For the text-containing cell, return its midpoint in (X, Y) coordinate format. 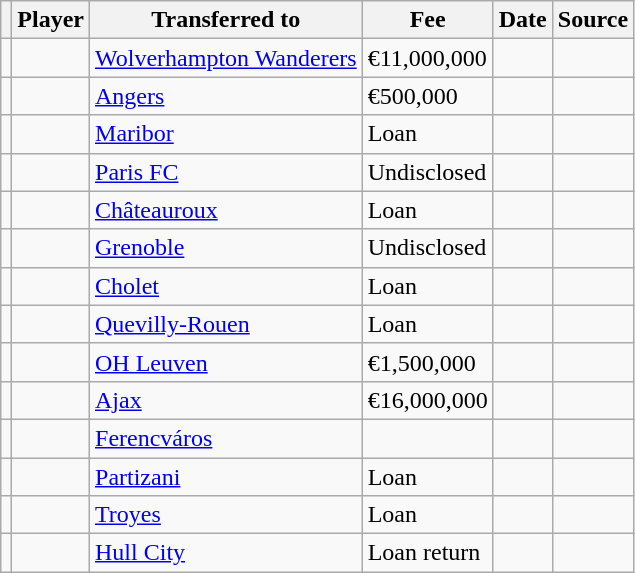
OH Leuven (226, 362)
Player (51, 20)
Fee (428, 20)
Angers (226, 96)
Grenoble (226, 248)
Troyes (226, 515)
Transferred to (226, 20)
Châteauroux (226, 210)
Cholet (226, 286)
€11,000,000 (428, 58)
Date (522, 20)
Hull City (226, 553)
Wolverhampton Wanderers (226, 58)
€500,000 (428, 96)
Loan return (428, 553)
Ferencváros (226, 438)
Source (592, 20)
Partizani (226, 477)
Maribor (226, 134)
€16,000,000 (428, 400)
€1,500,000 (428, 362)
Paris FC (226, 172)
Ajax (226, 400)
Quevilly-Rouen (226, 324)
